For the text-containing cell, return its midpoint in (X, Y) coordinate format. 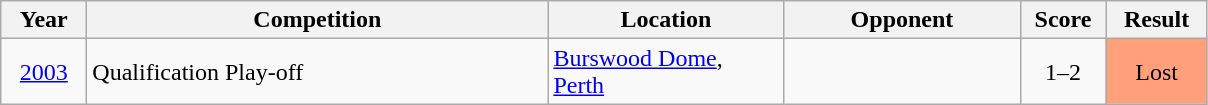
Opponent (902, 20)
Result (1156, 20)
Location (666, 20)
Lost (1156, 72)
Competition (318, 20)
1–2 (1063, 72)
2003 (44, 72)
Score (1063, 20)
Burswood Dome, Perth (666, 72)
Year (44, 20)
Qualification Play-off (318, 72)
